Extract the (x, y) coordinate from the center of the cell holding the provided text.  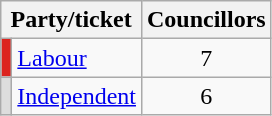
7 (206, 58)
Party/ticket (72, 20)
Labour (77, 58)
Independent (77, 96)
6 (206, 96)
Councillors (206, 20)
